Capture the cell that displays the provided text and extract its (X, Y) central coordinate. 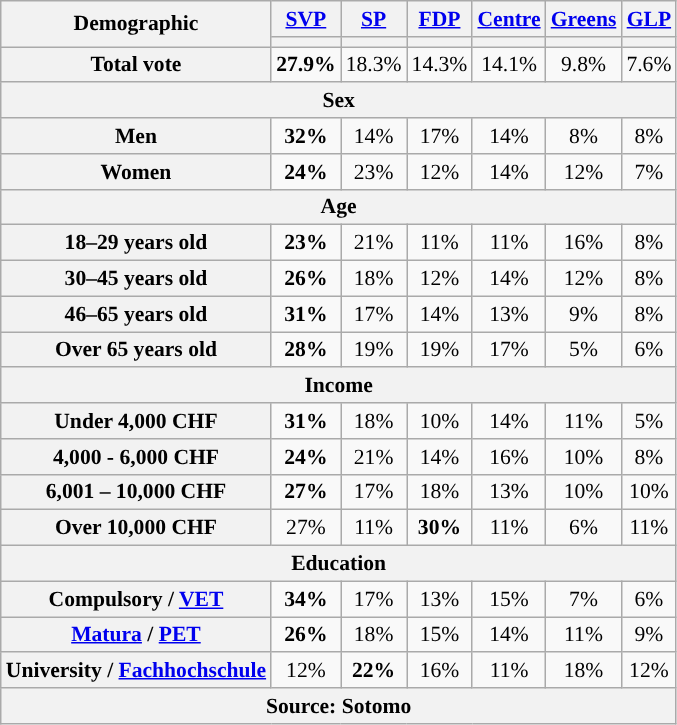
University / Fachhochschule (136, 671)
Over 65 years old (136, 350)
Income (339, 386)
Under 4,000 CHF (136, 421)
Compulsory / VET (136, 599)
34% (306, 599)
Over 10,000 CHF (136, 528)
SP (374, 19)
Women (136, 172)
GLP (648, 19)
Total vote (136, 65)
Centre (508, 19)
30% (440, 528)
18–29 years old (136, 243)
14.3% (440, 65)
27.9% (306, 65)
32% (306, 136)
Greens (584, 19)
46–65 years old (136, 314)
30–45 years old (136, 279)
Matura / PET (136, 635)
Sex (339, 101)
7.6% (648, 65)
SVP (306, 19)
22% (374, 671)
Source: Sotomo (339, 706)
Demographic (136, 24)
18.3% (374, 65)
9.8% (584, 65)
Education (339, 564)
4,000 - 6,000 CHF (136, 457)
Men (136, 136)
14.1% (508, 65)
28% (306, 350)
Age (339, 207)
6,001 – 10,000 CHF (136, 492)
FDP (440, 19)
